Locate the cell with the specified text and output its (X, Y) center coordinate. 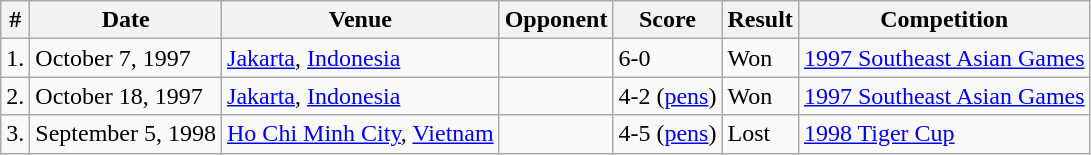
September 5, 1998 (126, 134)
4-5 (pens) (668, 134)
1. (16, 58)
Lost (760, 134)
3. (16, 134)
Competition (944, 20)
4-2 (pens) (668, 96)
Score (668, 20)
Opponent (556, 20)
2. (16, 96)
Ho Chi Minh City, Vietnam (361, 134)
October 7, 1997 (126, 58)
1998 Tiger Cup (944, 134)
Result (760, 20)
Venue (361, 20)
Date (126, 20)
# (16, 20)
6-0 (668, 58)
October 18, 1997 (126, 96)
